Determine the [X, Y] coordinate at the center of the cell enclosing the given text.  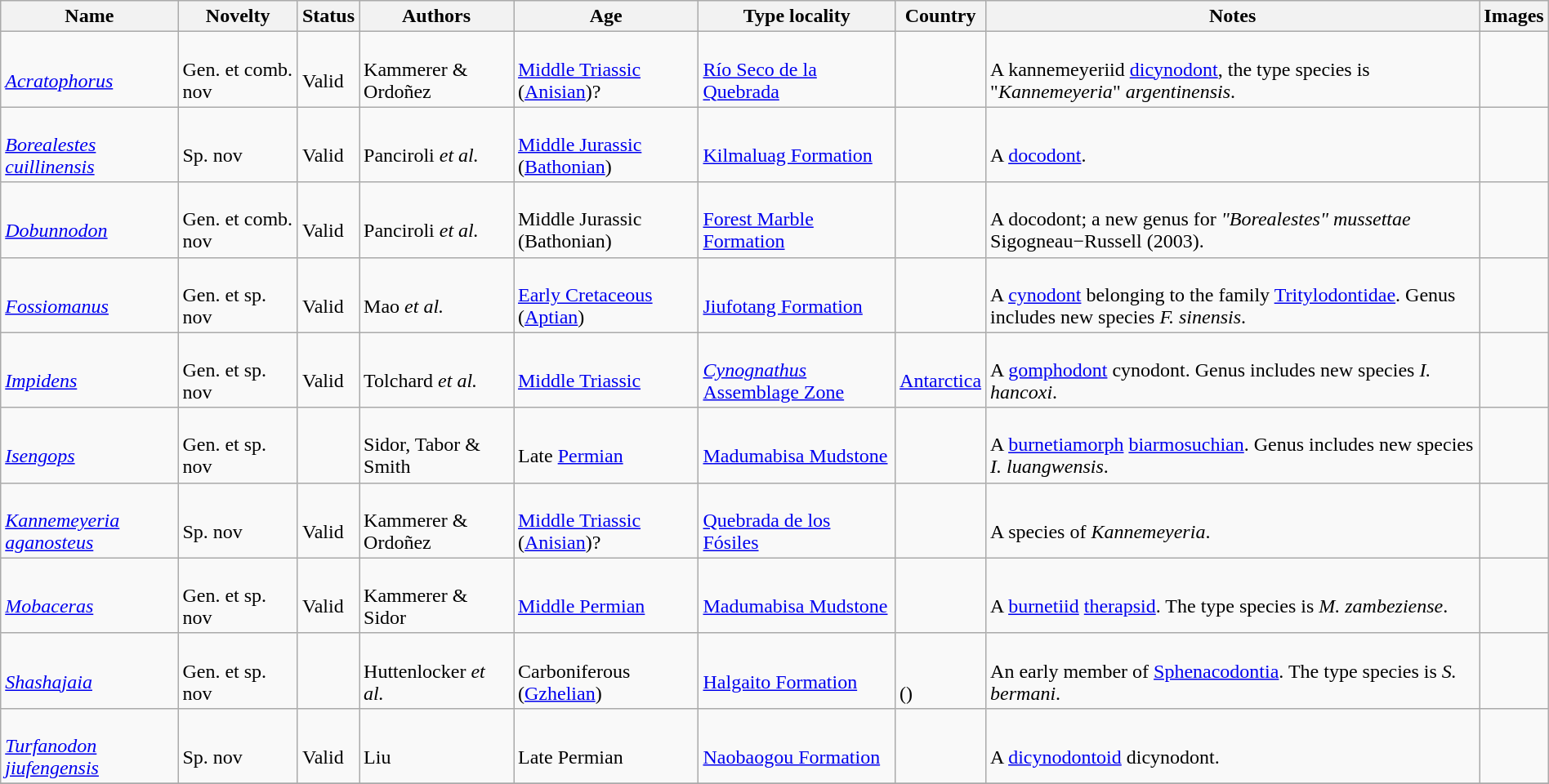
Country [941, 16]
Antarctica [941, 370]
Kammerer & Sidor [436, 595]
Río Seco de la Quebrada [797, 69]
Forest Marble Formation [797, 220]
A docodont. [1233, 145]
Quebrada de los Fósiles [797, 520]
Images [1514, 16]
Fossiomanus [90, 295]
Isengops [90, 445]
A burnetiid therapsid. The type species is M. zambeziense. [1233, 595]
Middle Triassic [605, 370]
Novelty [239, 16]
Notes [1233, 16]
Dobunnodon [90, 220]
A dicynodontoid dicynodont. [1233, 746]
Name [90, 16]
Early Cretaceous (Aptian) [605, 295]
Halgaito Formation [797, 670]
Authors [436, 16]
A cynodont belonging to the family Tritylodontidae. Genus includes new species F. sinensis. [1233, 295]
An early member of Sphenacodontia. The type species is S. bermani. [1233, 670]
Huttenlocker et al. [436, 670]
Impidens [90, 370]
Shashajaia [90, 670]
Jiufotang Formation [797, 295]
() [941, 670]
A docodont; a new genus for "Borealestes" mussettae Sigogneau−Russell (2003). [1233, 220]
Carboniferous (Gzhelian) [605, 670]
Type locality [797, 16]
A kannemeyeriid dicynodont, the type species is "Kannemeyeria" argentinensis. [1233, 69]
Turfanodon jiufengensis [90, 746]
Acratophorus [90, 69]
Middle Permian [605, 595]
Sidor, Tabor & Smith [436, 445]
Naobaogou Formation [797, 746]
Liu [436, 746]
A species of Kannemeyeria. [1233, 520]
A gomphodont cynodont. Genus includes new species I. hancoxi. [1233, 370]
Age [605, 16]
Kannemeyeria aganosteus [90, 520]
A burnetiamorph biarmosuchian. Genus includes new species I. luangwensis. [1233, 445]
Kilmaluag Formation [797, 145]
Cynognathus Assemblage Zone [797, 370]
Status [328, 16]
Mao et al. [436, 295]
Mobaceras [90, 595]
Tolchard et al. [436, 370]
Borealestes cuillinensis [90, 145]
